Identify which cell holds the provided text, then report its [x, y] central coordinate. 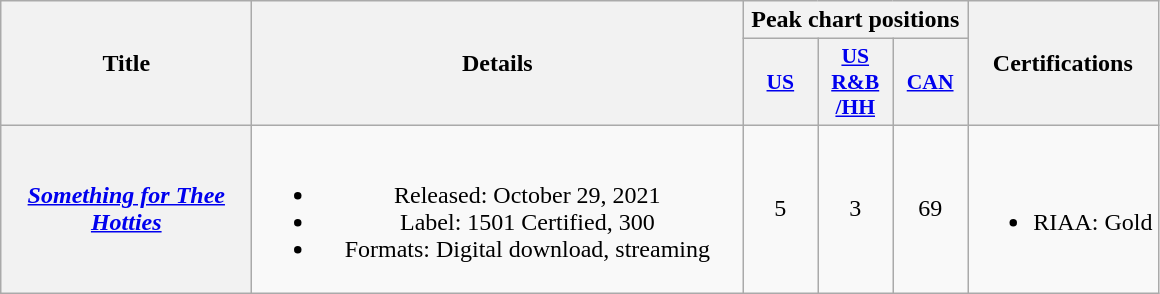
RIAA: Gold [1063, 208]
69 [930, 208]
Title [126, 64]
Peak chart positions [856, 20]
Certifications [1063, 64]
US [780, 82]
Something for Thee Hotties [126, 208]
3 [856, 208]
5 [780, 208]
CAN [930, 82]
USR&B/HH [856, 82]
Released: October 29, 2021Label: 1501 Certified, 300Formats: Digital download, streaming [498, 208]
Details [498, 64]
